Pinpoint the cell where the given text exists, returning its (x, y) midpoint coordinate. 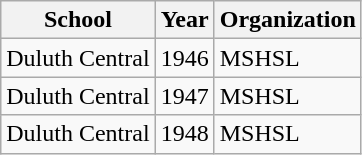
Organization (288, 20)
1947 (184, 96)
School (78, 20)
1946 (184, 58)
1948 (184, 134)
Year (184, 20)
